Scan for the cell matching the given text and deliver its (x, y) coordinate at center. 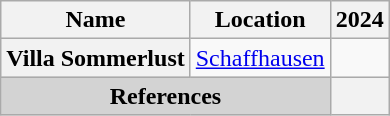
Location (260, 20)
References (166, 96)
2024 (360, 20)
Name (96, 20)
Schaffhausen (260, 58)
Villa Sommerlust (96, 58)
